Identify which cell holds the provided text, then report its [X, Y] central coordinate. 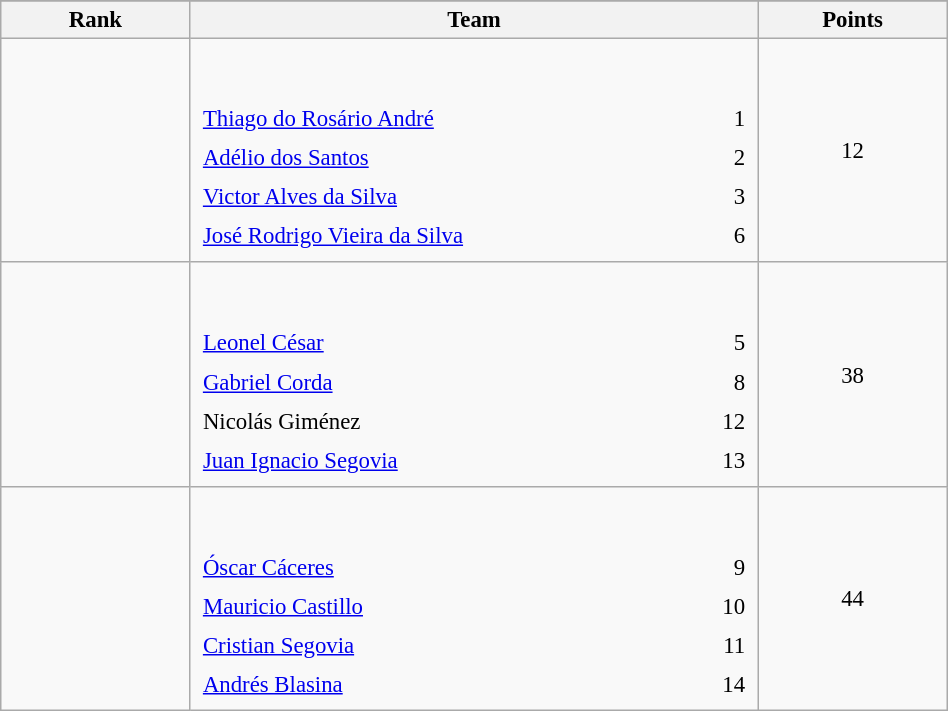
6 [730, 236]
Mauricio Castillo [428, 606]
11 [706, 645]
Óscar Cáceres 9 Mauricio Castillo 10 Cristian Segovia 11 Andrés Blasina 14 [474, 598]
Andrés Blasina [428, 684]
8 [713, 382]
Leonel César 5 Gabriel Corda 8 Nicolás Giménez 12 Juan Ignacio Segovia 13 [474, 374]
Rank [96, 20]
13 [713, 460]
1 [730, 119]
Thiago do Rosário André 1 Adélio dos Santos 2 Victor Alves da Silva 3 José Rodrigo Vieira da Silva 6 [474, 151]
Points [852, 20]
Óscar Cáceres [428, 567]
José Rodrigo Vieira da Silva [453, 236]
Team [474, 20]
Cristian Segovia [428, 645]
Leonel César [435, 343]
Juan Ignacio Segovia [435, 460]
5 [713, 343]
Gabriel Corda [435, 382]
9 [706, 567]
38 [852, 374]
3 [730, 197]
14 [706, 684]
44 [852, 598]
Adélio dos Santos [453, 158]
Nicolás Giménez [435, 421]
10 [706, 606]
2 [730, 158]
Victor Alves da Silva [453, 197]
Thiago do Rosário André [453, 119]
